Search for the cell housing the specified text and yield its [x, y] center coordinate. 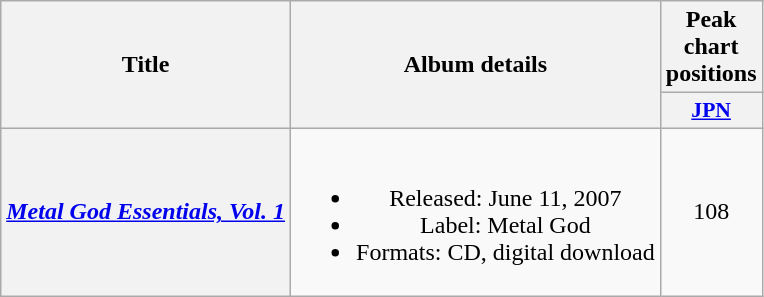
JPN [711, 111]
Title [146, 65]
Album details [476, 65]
Released: June 11, 2007Label: Metal GodFormats: CD, digital download [476, 212]
Peak chart positions [711, 47]
108 [711, 212]
Metal God Essentials, Vol. 1 [146, 212]
